Return [X, Y] of the center of cell containing provided text 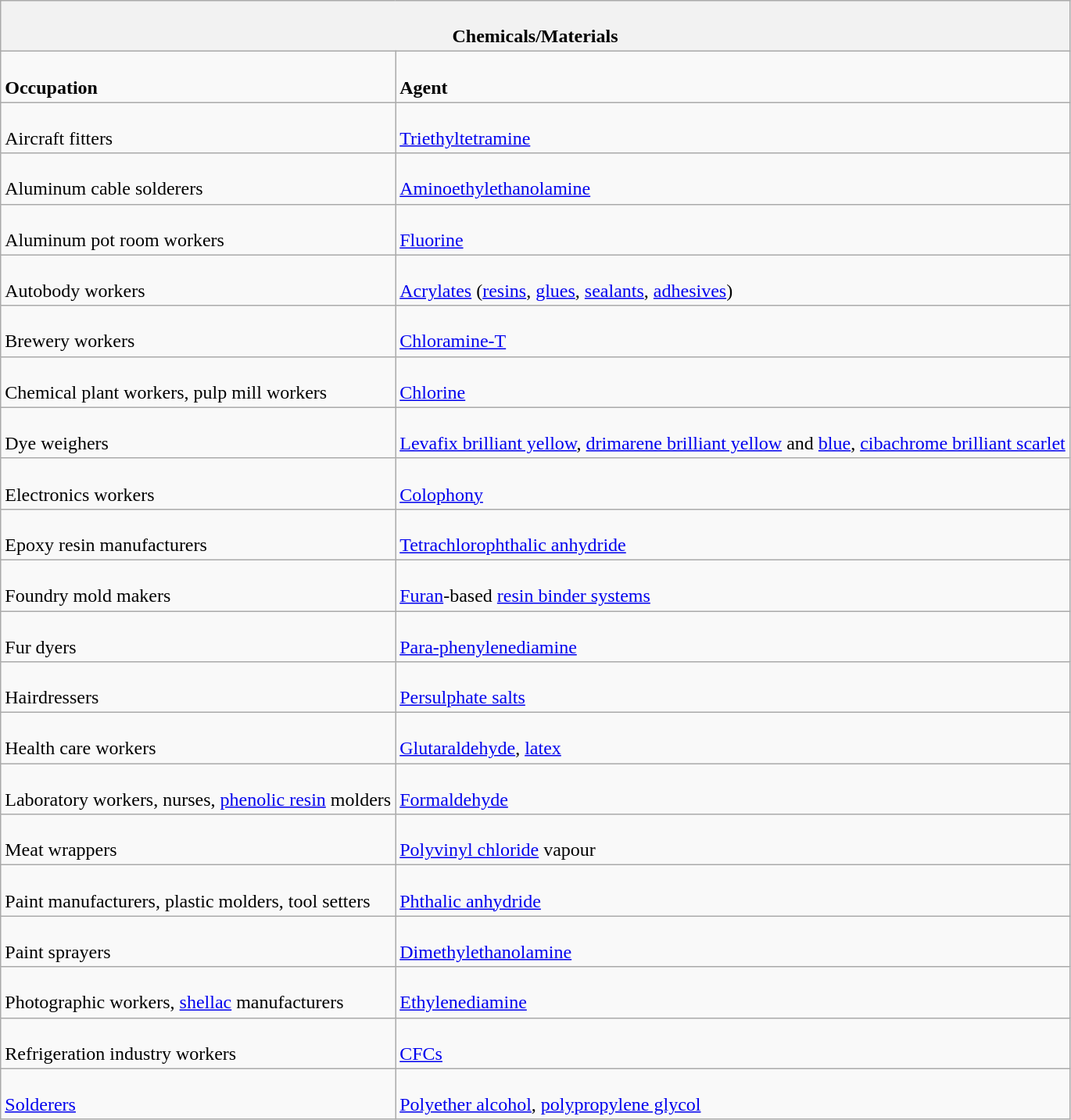
Autobody workers [199, 280]
Dye weighers [199, 433]
Fluorine [733, 230]
Meat wrappers [199, 839]
Aluminum cable solderers [199, 178]
Acrylates (resins, glues, sealants, adhesives) [733, 280]
Occupation [199, 77]
Laboratory workers, nurses, phenolic resin molders [199, 789]
Agent [733, 77]
Epoxy resin manufacturers [199, 535]
Dimethylethanolamine [733, 941]
Persulphate salts [733, 688]
Ethylenediamine [733, 993]
Aminoethylethanolamine [733, 178]
Chlorine [733, 381]
Glutaraldehyde, latex [733, 738]
Photographic workers, shellac manufacturers [199, 993]
Foundry mold makers [199, 585]
Formaldehyde [733, 789]
Health care workers [199, 738]
Chloramine-T [733, 331]
Levafix brilliant yellow, drimarene brilliant yellow and blue, cibachrome brilliant scarlet [733, 433]
Refrigeration industry workers [199, 1043]
Paint sprayers [199, 941]
Tetrachlorophthalic anhydride [733, 535]
Phthalic anhydride [733, 891]
Brewery workers [199, 331]
Hairdressers [199, 688]
Chemicals/Materials [535, 27]
Polyether alcohol, polypropylene glycol [733, 1094]
Aluminum pot room workers [199, 230]
Paint manufacturers, plastic molders, tool setters [199, 891]
Polyvinyl chloride vapour [733, 839]
CFCs [733, 1043]
Solderers [199, 1094]
Aircraft fitters [199, 128]
Chemical plant workers, pulp mill workers [199, 381]
Colophony [733, 483]
Para-phenylenediamine [733, 636]
Furan-based resin binder systems [733, 585]
Electronics workers [199, 483]
Fur dyers [199, 636]
Triethyltetramine [733, 128]
